Identify which cell holds the provided text, then report its [X, Y] central coordinate. 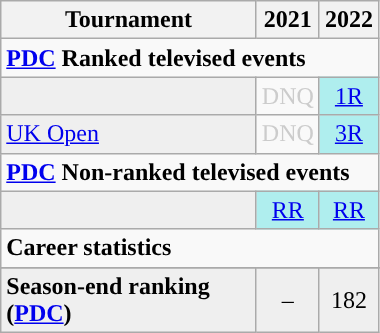
2022 [348, 20]
2021 [288, 20]
1R [348, 96]
Career statistics [190, 248]
Season-end ranking (PDC) [129, 300]
Tournament [129, 20]
PDC Ranked televised events [190, 58]
3R [348, 134]
– [288, 300]
UK Open [129, 134]
PDC Non-ranked televised events [190, 172]
182 [348, 300]
